Determine the [x, y] coordinate at the center of the cell enclosing the given text.  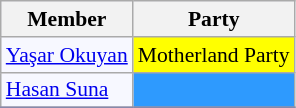
Member [67, 19]
Party [214, 19]
Yaşar Okuyan [67, 55]
Motherland Party [214, 55]
Hasan Suna [67, 90]
